Provide the (x, y) coordinate of the cell's center where the given text is located.  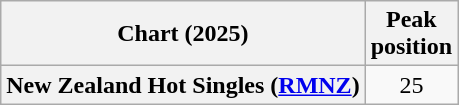
25 (411, 85)
Chart (2025) (183, 34)
Peakposition (411, 34)
New Zealand Hot Singles (RMNZ) (183, 85)
